Search for the cell housing the specified text and yield its (X, Y) center coordinate. 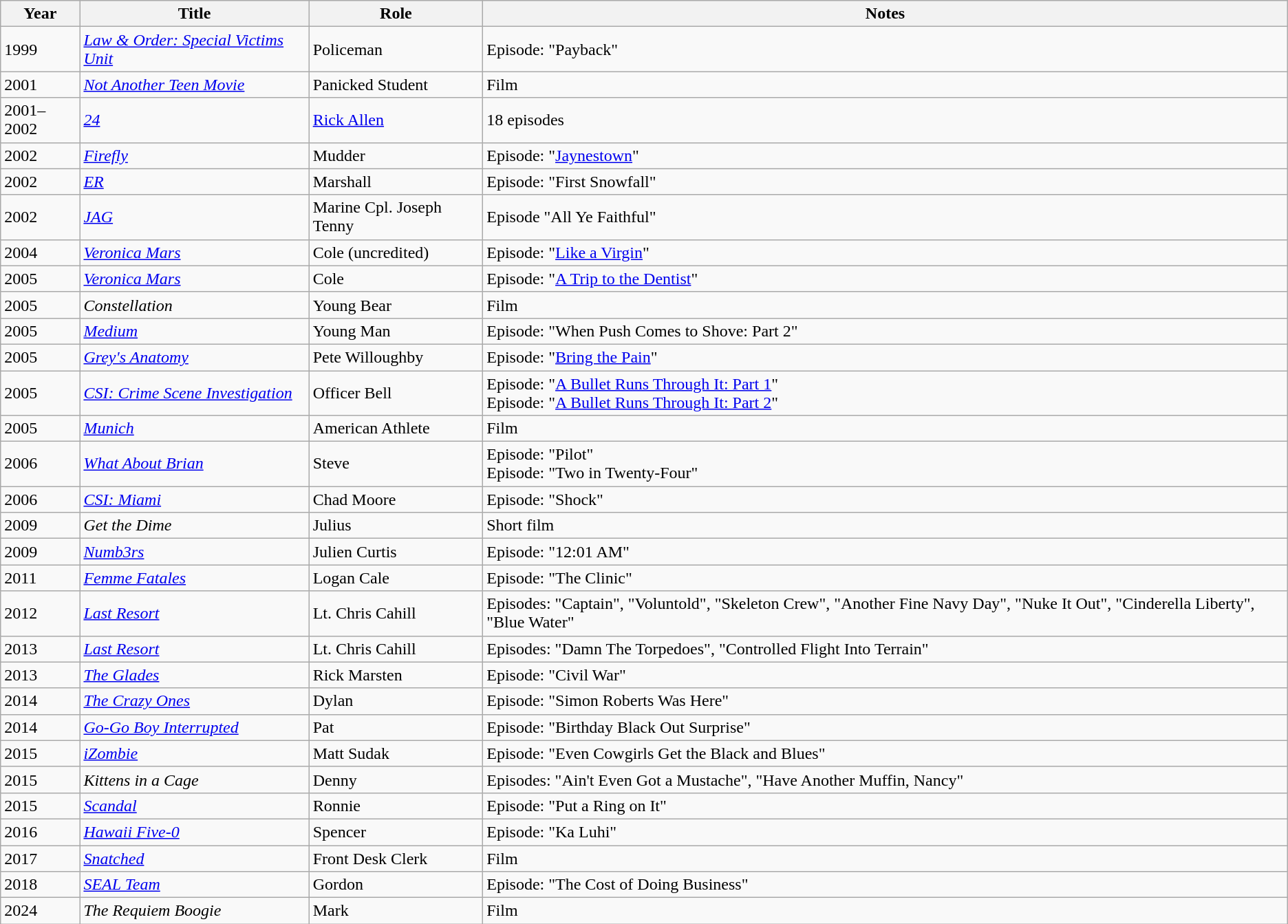
Law & Order: Special Victims Unit (194, 50)
Logan Cale (396, 578)
Episode: "Ka Luhi" (885, 832)
2011 (40, 578)
2017 (40, 858)
2012 (40, 614)
Matt Sudak (396, 753)
Cole (396, 279)
Episode: "Birthday Black Out Surprise" (885, 727)
Steve (396, 464)
Grey's Anatomy (194, 357)
Not Another Teen Movie (194, 85)
Episode: "Jaynestown" (885, 155)
Julius (396, 526)
Marine Cpl. Joseph Tenny (396, 217)
Firefly (194, 155)
Mark (396, 911)
Episode: "When Push Comes to Shove: Part 2" (885, 331)
Episodes: "Ain't Even Got a Mustache", "Have Another Muffin, Nancy" (885, 780)
1999 (40, 50)
Rick Marsten (396, 675)
Episode: "Like a Virgin" (885, 253)
Episode: "Bring the Pain" (885, 357)
Episode: "The Cost of Doing Business" (885, 885)
Ronnie (396, 806)
Denny (396, 780)
Panicked Student (396, 85)
JAG (194, 217)
The Glades (194, 675)
ER (194, 182)
American Athlete (396, 429)
Officer Bell (396, 392)
Marshall (396, 182)
Rick Allen (396, 120)
Munich (194, 429)
iZombie (194, 753)
SEAL Team (194, 885)
Role (396, 14)
2001 (40, 85)
Get the Dime (194, 526)
Kittens in a Cage (194, 780)
Episode: "Payback" (885, 50)
Pete Willoughby (396, 357)
Chad Moore (396, 499)
Episodes: "Captain", "Voluntold", "Skeleton Crew", "Another Fine Navy Day", "Nuke It Out", "Cinderella Liberty", "Blue Water" (885, 614)
Young Bear (396, 305)
Episodes: "Damn The Torpedoes", "Controlled Flight Into Terrain" (885, 649)
The Crazy Ones (194, 701)
Episode: "The Clinic" (885, 578)
Cole (uncredited) (396, 253)
Mudder (396, 155)
The Requiem Boogie (194, 911)
Year (40, 14)
Episode: "Put a Ring on It" (885, 806)
24 (194, 120)
Numb3rs (194, 552)
Title (194, 14)
Go-Go Boy Interrupted (194, 727)
Episode: "A Trip to the Dentist" (885, 279)
Episode: "First Snowfall" (885, 182)
Dylan (396, 701)
Episode: "Shock" (885, 499)
Gordon (396, 885)
CSI: Miami (194, 499)
Julien Curtis (396, 552)
Pat (396, 727)
Episode: "12:01 AM" (885, 552)
Episode: "A Bullet Runs Through It: Part 1"Episode: "A Bullet Runs Through It: Part 2" (885, 392)
Short film (885, 526)
Spencer (396, 832)
Notes (885, 14)
Femme Fatales (194, 578)
Front Desk Clerk (396, 858)
18 episodes (885, 120)
Policeman (396, 50)
What About Brian (194, 464)
2024 (40, 911)
2018 (40, 885)
Episode: "Pilot"Episode: "Two in Twenty-Four" (885, 464)
Scandal (194, 806)
CSI: Crime Scene Investigation (194, 392)
Hawaii Five-0 (194, 832)
2016 (40, 832)
Constellation (194, 305)
2001–2002 (40, 120)
2004 (40, 253)
Medium (194, 331)
Episode: "Civil War" (885, 675)
Episode: "Even Cowgirls Get the Black and Blues" (885, 753)
Snatched (194, 858)
Episode "All Ye Faithful" (885, 217)
Young Man (396, 331)
Episode: "Simon Roberts Was Here" (885, 701)
